Output the [x, y] coordinate of the center of the cell containing the given text.  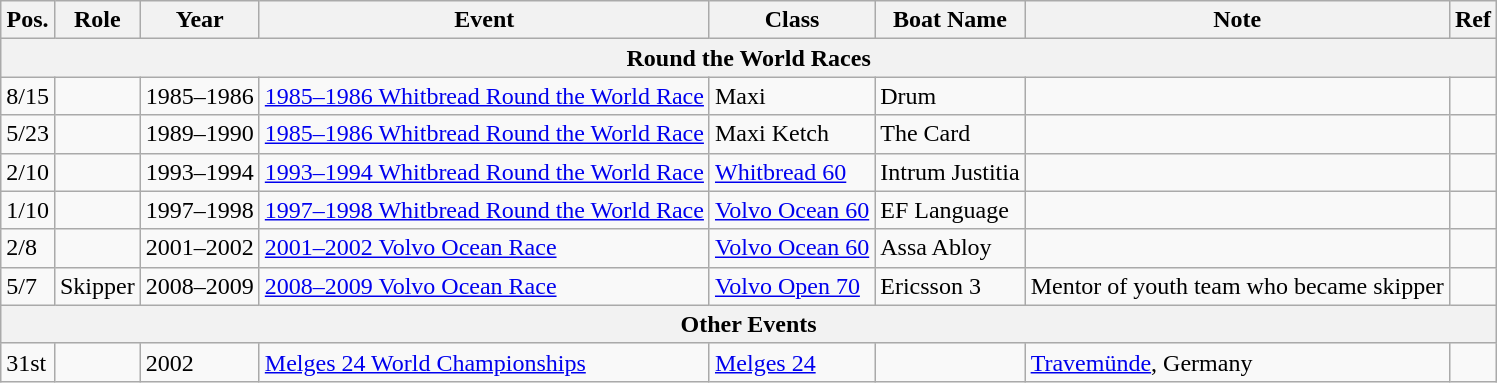
8/15 [28, 96]
Intrum Justitia [950, 172]
2/8 [28, 248]
31st [28, 362]
Other Events [749, 324]
Ref [1472, 20]
Boat Name [950, 20]
Whitbread 60 [792, 172]
Pos. [28, 20]
Volvo Open 70 [792, 286]
EF Language [950, 210]
Note [1237, 20]
The Card [950, 134]
2/10 [28, 172]
1993–1994 [200, 172]
Class [792, 20]
2001–2002 [200, 248]
Round the World Races [749, 58]
5/7 [28, 286]
Travemünde, Germany [1237, 362]
Drum [950, 96]
2008–2009 Volvo Ocean Race [484, 286]
5/23 [28, 134]
Maxi Ketch [792, 134]
2001–2002 Volvo Ocean Race [484, 248]
Maxi [792, 96]
1997–1998 Whitbread Round the World Race [484, 210]
1/10 [28, 210]
1985–1986 [200, 96]
Melges 24 [792, 362]
2008–2009 [200, 286]
1989–1990 [200, 134]
1997–1998 [200, 210]
Year [200, 20]
Melges 24 World Championships [484, 362]
Skipper [97, 286]
Assa Abloy [950, 248]
1993–1994 Whitbread Round the World Race [484, 172]
Ericsson 3 [950, 286]
Mentor of youth team who became skipper [1237, 286]
Event [484, 20]
Role [97, 20]
2002 [200, 362]
